Scan for the cell matching the given text and deliver its (x, y) coordinate at center. 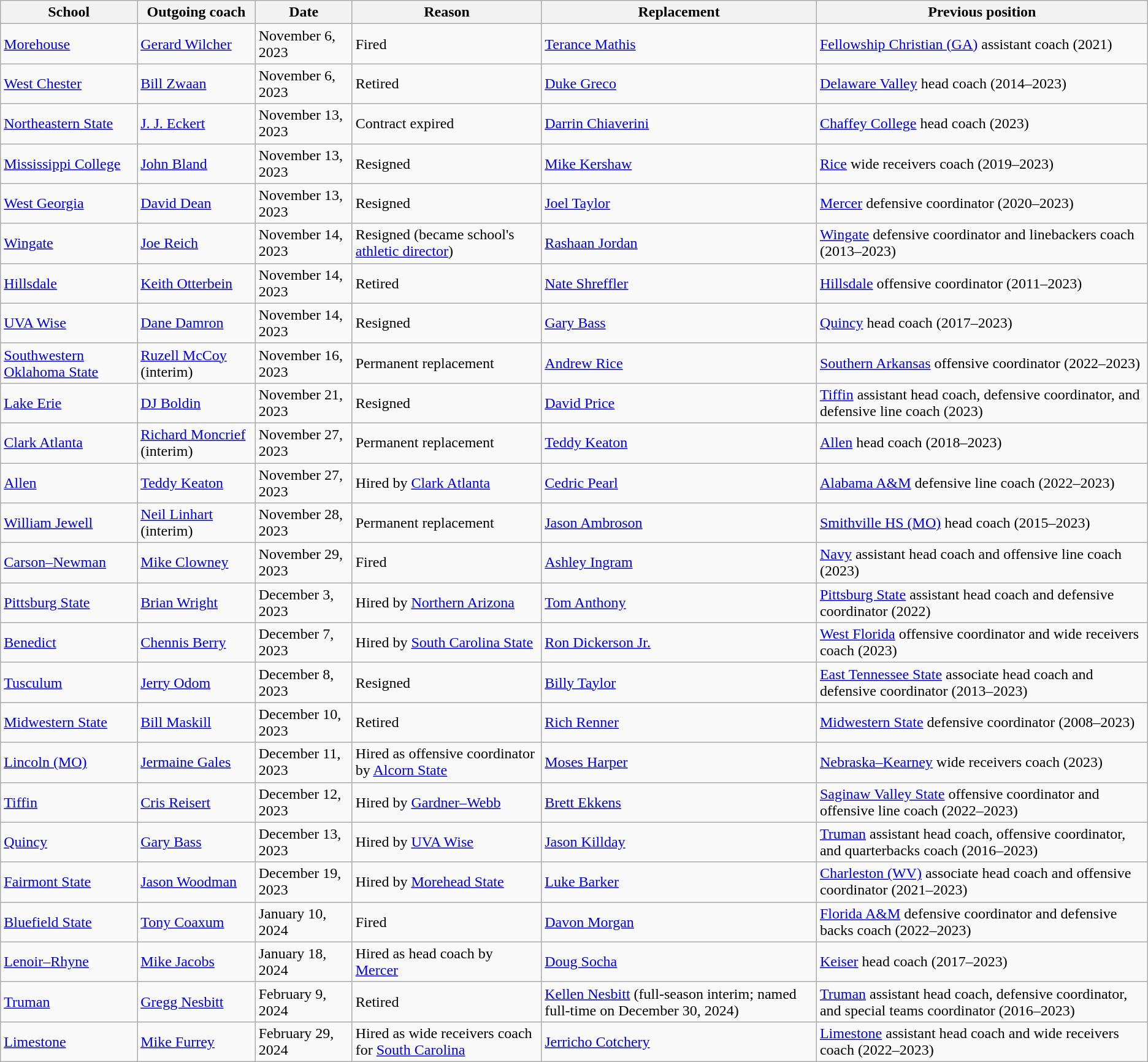
Duke Greco (679, 83)
Clark Atlanta (69, 443)
Terance Mathis (679, 44)
Hired as wide receivers coach for South Carolina (446, 1042)
Bill Zwaan (196, 83)
Quincy head coach (2017–2023) (982, 323)
William Jewell (69, 523)
December 19, 2023 (304, 882)
Mike Kershaw (679, 163)
Truman (69, 1001)
Hired by Gardner–Webb (446, 802)
Mike Furrey (196, 1042)
West Georgia (69, 204)
Reason (446, 12)
November 16, 2023 (304, 363)
Previous position (982, 12)
Gregg Nesbitt (196, 1001)
Keiser head coach (2017–2023) (982, 962)
UVA Wise (69, 323)
Neil Linhart (interim) (196, 523)
Rice wide receivers coach (2019–2023) (982, 163)
Pittsburg State assistant head coach and defensive coordinator (2022) (982, 602)
West Chester (69, 83)
Mike Jacobs (196, 962)
Brett Ekkens (679, 802)
Darrin Chiaverini (679, 124)
Southern Arkansas offensive coordinator (2022–2023) (982, 363)
Northeastern State (69, 124)
Saginaw Valley State offensive coordinator and offensive line coach (2022–2023) (982, 802)
Delaware Valley head coach (2014–2023) (982, 83)
Tom Anthony (679, 602)
Charleston (WV) associate head coach and offensive coordinator (2021–2023) (982, 882)
January 10, 2024 (304, 922)
December 8, 2023 (304, 682)
Brian Wright (196, 602)
Carson–Newman (69, 563)
Richard Moncrief (interim) (196, 443)
Contract expired (446, 124)
Ashley Ingram (679, 563)
February 29, 2024 (304, 1042)
DJ Boldin (196, 402)
Bluefield State (69, 922)
Hired by UVA Wise (446, 842)
Hired as head coach by Mercer (446, 962)
School (69, 12)
Outgoing coach (196, 12)
Jason Ambroson (679, 523)
Nebraska–Kearney wide receivers coach (2023) (982, 762)
Florida A&M defensive coordinator and defensive backs coach (2022–2023) (982, 922)
David Price (679, 402)
East Tennessee State associate head coach and defensive coordinator (2013–2023) (982, 682)
Jason Woodman (196, 882)
Doug Socha (679, 962)
Navy assistant head coach and offensive line coach (2023) (982, 563)
Cedric Pearl (679, 482)
Dane Damron (196, 323)
December 12, 2023 (304, 802)
Nate Shreffler (679, 283)
November 29, 2023 (304, 563)
Ron Dickerson Jr. (679, 643)
Smithville HS (MO) head coach (2015–2023) (982, 523)
Date (304, 12)
J. J. Eckert (196, 124)
Benedict (69, 643)
Fellowship Christian (GA) assistant coach (2021) (982, 44)
Mike Clowney (196, 563)
Truman assistant head coach, defensive coordinator, and special teams coordinator (2016–2023) (982, 1001)
January 18, 2024 (304, 962)
Midwestern State defensive coordinator (2008–2023) (982, 723)
Replacement (679, 12)
Wingate (69, 243)
Keith Otterbein (196, 283)
Luke Barker (679, 882)
Limestone assistant head coach and wide receivers coach (2022–2023) (982, 1042)
November 21, 2023 (304, 402)
Hillsdale offensive coordinator (2011–2023) (982, 283)
Billy Taylor (679, 682)
Fairmont State (69, 882)
West Florida offensive coordinator and wide receivers coach (2023) (982, 643)
Mississippi College (69, 163)
Rashaan Jordan (679, 243)
Pittsburg State (69, 602)
Ruzell McCoy (interim) (196, 363)
December 13, 2023 (304, 842)
Gerard Wilcher (196, 44)
December 10, 2023 (304, 723)
November 28, 2023 (304, 523)
Rich Renner (679, 723)
Kellen Nesbitt (full-season interim; named full-time on December 30, 2024) (679, 1001)
Lake Erie (69, 402)
Hired by Morehead State (446, 882)
December 3, 2023 (304, 602)
Quincy (69, 842)
December 7, 2023 (304, 643)
Tony Coaxum (196, 922)
Cris Reisert (196, 802)
Chaffey College head coach (2023) (982, 124)
Joel Taylor (679, 204)
Midwestern State (69, 723)
Tiffin assistant head coach, defensive coordinator, and defensive line coach (2023) (982, 402)
Jermaine Gales (196, 762)
Davon Morgan (679, 922)
Lenoir–Rhyne (69, 962)
Allen head coach (2018–2023) (982, 443)
Moses Harper (679, 762)
Hired by South Carolina State (446, 643)
Bill Maskill (196, 723)
Alabama A&M defensive line coach (2022–2023) (982, 482)
December 11, 2023 (304, 762)
Wingate defensive coordinator and linebackers coach (2013–2023) (982, 243)
Joe Reich (196, 243)
David Dean (196, 204)
February 9, 2024 (304, 1001)
Allen (69, 482)
Jerry Odom (196, 682)
Andrew Rice (679, 363)
Jason Killday (679, 842)
Resigned (became school's athletic director) (446, 243)
Chennis Berry (196, 643)
Truman assistant head coach, offensive coordinator, and quarterbacks coach (2016–2023) (982, 842)
Tiffin (69, 802)
Hired by Northern Arizona (446, 602)
Southwestern Oklahoma State (69, 363)
Mercer defensive coordinator (2020–2023) (982, 204)
Limestone (69, 1042)
Tusculum (69, 682)
John Bland (196, 163)
Hillsdale (69, 283)
Morehouse (69, 44)
Lincoln (MO) (69, 762)
Hired as offensive coordinator by Alcorn State (446, 762)
Jerricho Cotchery (679, 1042)
Hired by Clark Atlanta (446, 482)
